Capture the cell that displays the provided text and extract its (X, Y) central coordinate. 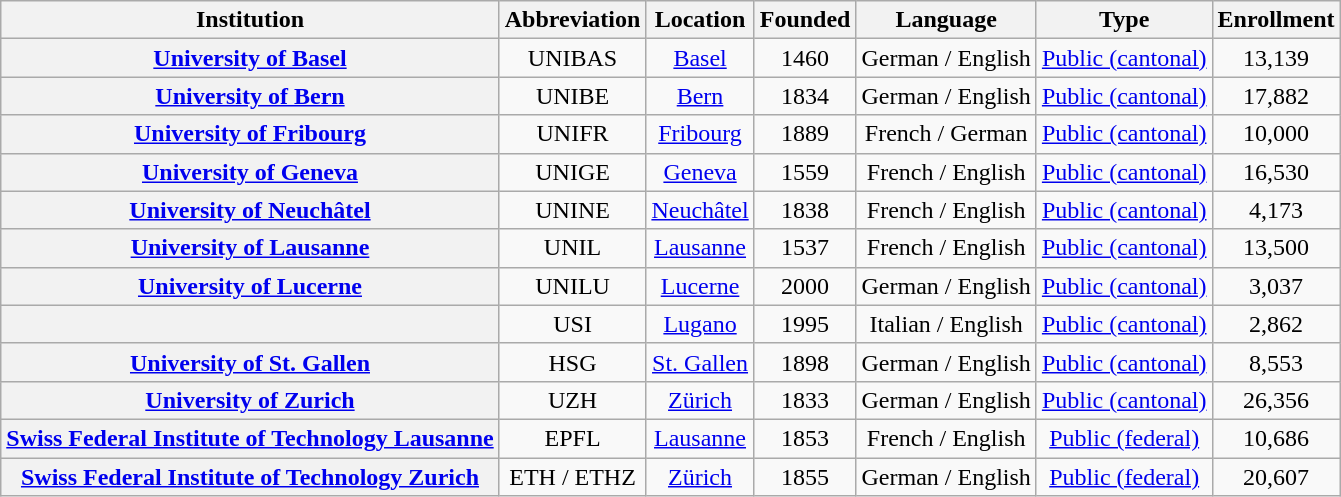
1889 (805, 134)
UNIBAS (572, 58)
University of Bern (250, 96)
17,882 (1276, 96)
University of Lausanne (250, 248)
3,037 (1276, 286)
EPFL (572, 438)
1537 (805, 248)
Location (700, 20)
UNIGE (572, 172)
1559 (805, 172)
1838 (805, 210)
1833 (805, 400)
Geneva (700, 172)
16,530 (1276, 172)
University of St. Gallen (250, 362)
UNIFR (572, 134)
Founded (805, 20)
UNINE (572, 210)
University of Geneva (250, 172)
Basel (700, 58)
French / German (946, 134)
Italian / English (946, 324)
1898 (805, 362)
4,173 (1276, 210)
University of Basel (250, 58)
Lucerne (700, 286)
University of Fribourg (250, 134)
1855 (805, 477)
University of Zurich (250, 400)
10,686 (1276, 438)
26,356 (1276, 400)
20,607 (1276, 477)
UNIBE (572, 96)
1834 (805, 96)
Neuchâtel (700, 210)
1853 (805, 438)
Swiss Federal Institute of Technology Zurich (250, 477)
University of Neuchâtel (250, 210)
Type (1124, 20)
UNIL (572, 248)
Institution (250, 20)
Fribourg (700, 134)
Swiss Federal Institute of Technology Lausanne (250, 438)
UNILU (572, 286)
10,000 (1276, 134)
1460 (805, 58)
ETH / ETHZ (572, 477)
Language (946, 20)
UZH (572, 400)
Enrollment (1276, 20)
HSG (572, 362)
2000 (805, 286)
2,862 (1276, 324)
13,500 (1276, 248)
USI (572, 324)
1995 (805, 324)
Bern (700, 96)
13,139 (1276, 58)
Lugano (700, 324)
St. Gallen (700, 362)
Abbreviation (572, 20)
8,553 (1276, 362)
University of Lucerne (250, 286)
